Identify which cell holds the provided text, then report its (X, Y) central coordinate. 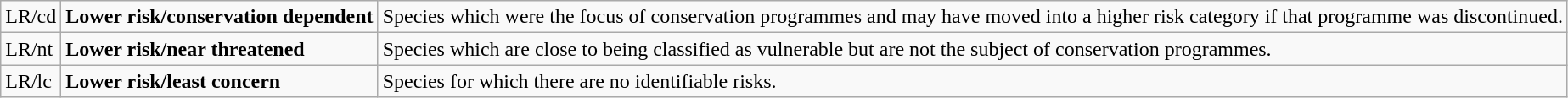
Species which were the focus of conservation programmes and may have moved into a higher risk category if that programme was discontinued. (973, 17)
Lower risk/near threatened (219, 49)
LR/cd (31, 17)
Lower risk/conservation dependent (219, 17)
Species which are close to being classified as vulnerable but are not the subject of conservation programmes. (973, 49)
Species for which there are no identifiable risks. (973, 81)
Lower risk/least concern (219, 81)
LR/lc (31, 81)
LR/nt (31, 49)
